Output the (x, y) coordinate of the center of the cell containing the given text.  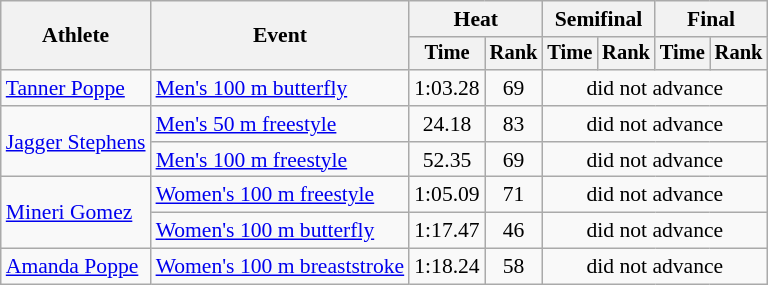
Tanner Poppe (76, 88)
Women's 100 m butterfly (280, 231)
Men's 50 m freestyle (280, 124)
83 (514, 124)
Amanda Poppe (76, 267)
1:17.47 (446, 231)
1:05.09 (446, 195)
1:18.24 (446, 267)
1:03.28 (446, 88)
24.18 (446, 124)
Athlete (76, 36)
Men's 100 m butterfly (280, 88)
Jagger Stephens (76, 142)
46 (514, 231)
52.35 (446, 160)
Mineri Gomez (76, 212)
Final (711, 19)
Semifinal (598, 19)
Men's 100 m freestyle (280, 160)
Women's 100 m freestyle (280, 195)
Heat (476, 19)
71 (514, 195)
Women's 100 m breaststroke (280, 267)
58 (514, 267)
Event (280, 36)
